Pinpoint the cell where the given text exists, returning its [X, Y] midpoint coordinate. 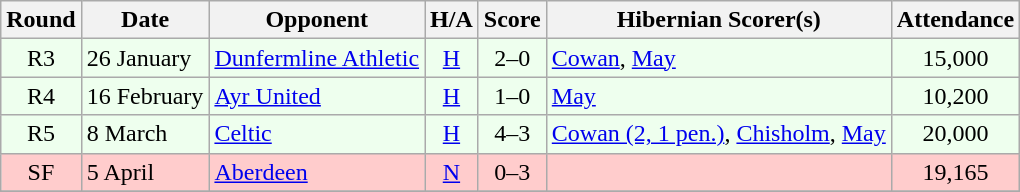
Date [145, 20]
R3 [41, 58]
Hibernian Scorer(s) [718, 20]
Attendance [955, 20]
Dunfermline Athletic [317, 58]
Celtic [317, 134]
Cowan, May [718, 58]
Ayr United [317, 96]
Aberdeen [317, 172]
Opponent [317, 20]
H/A [452, 20]
R5 [41, 134]
2–0 [512, 58]
19,165 [955, 172]
5 April [145, 172]
N [452, 172]
Cowan (2, 1 pen.), Chisholm, May [718, 134]
SF [41, 172]
26 January [145, 58]
Score [512, 20]
16 February [145, 96]
8 March [145, 134]
15,000 [955, 58]
R4 [41, 96]
20,000 [955, 134]
4–3 [512, 134]
Round [41, 20]
10,200 [955, 96]
May [718, 96]
0–3 [512, 172]
1–0 [512, 96]
